Detect which cell encompasses the target text, then output its [x, y] center coordinate. 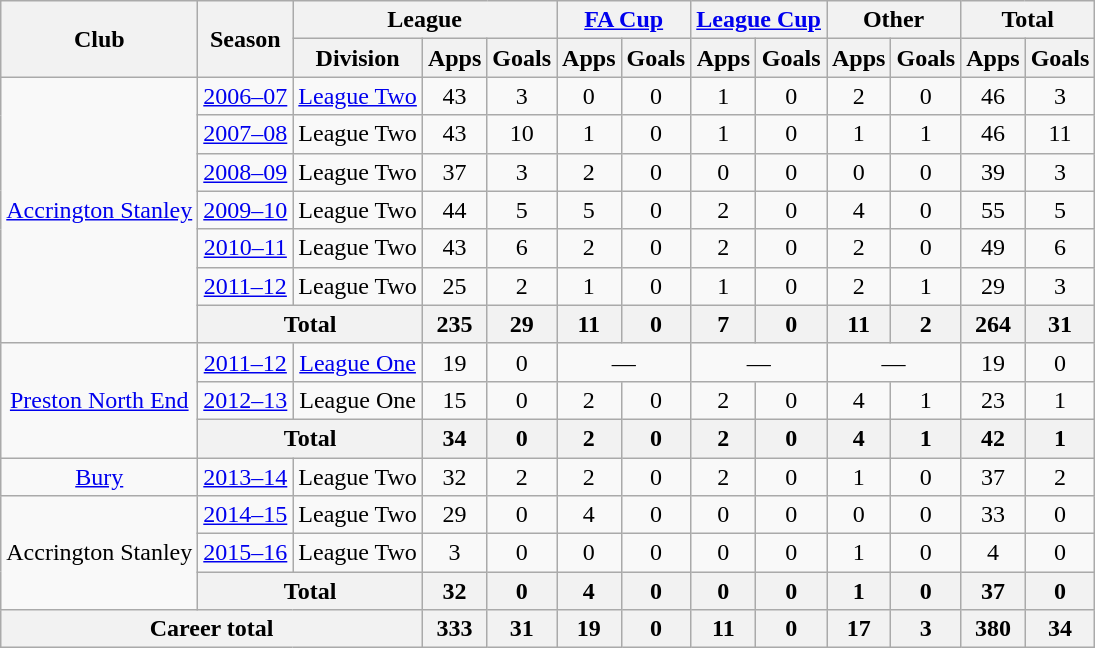
49 [993, 248]
2012–13 [246, 400]
Other [893, 20]
2013–14 [246, 477]
33 [993, 515]
380 [993, 629]
Career total [212, 629]
Preston North End [100, 400]
44 [454, 210]
FA Cup [624, 20]
2009–10 [246, 210]
235 [454, 324]
15 [454, 400]
7 [724, 324]
2007–08 [246, 134]
25 [454, 286]
42 [993, 438]
2008–09 [246, 172]
264 [993, 324]
League Cup [759, 20]
333 [454, 629]
17 [858, 629]
2006–07 [246, 96]
Club [100, 39]
2015–16 [246, 553]
2010–11 [246, 248]
55 [993, 210]
10 [522, 134]
League [425, 20]
Division [358, 58]
Bury [100, 477]
Season [246, 39]
23 [993, 400]
2014–15 [246, 515]
39 [993, 172]
